Locate the cell with the specified text and output its (x, y) center coordinate. 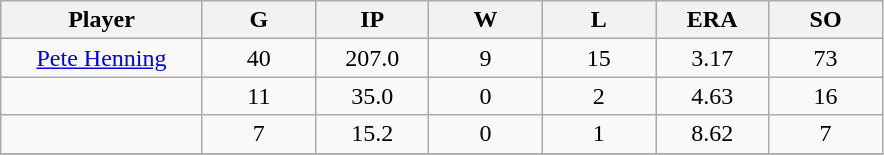
207.0 (372, 58)
35.0 (372, 96)
15.2 (372, 134)
3.17 (712, 58)
40 (258, 58)
2 (598, 96)
G (258, 20)
Pete Henning (102, 58)
16 (826, 96)
9 (486, 58)
ERA (712, 20)
IP (372, 20)
15 (598, 58)
L (598, 20)
W (486, 20)
73 (826, 58)
4.63 (712, 96)
Player (102, 20)
SO (826, 20)
1 (598, 134)
8.62 (712, 134)
11 (258, 96)
